Extract the (X, Y) coordinate from the center of the cell holding the provided text.  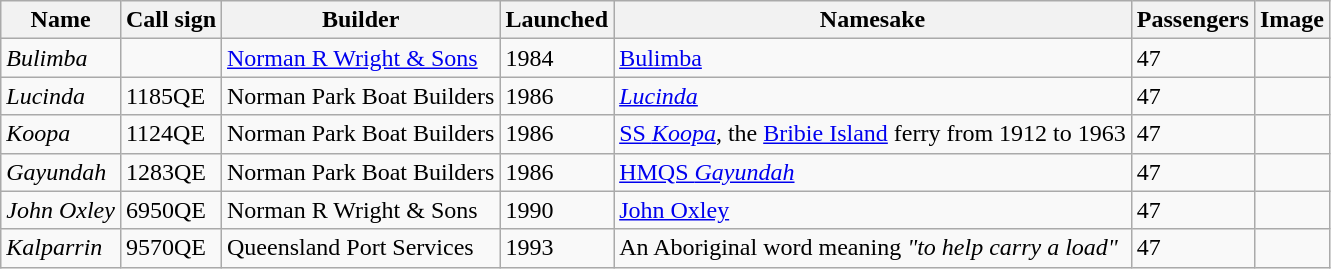
Image (1292, 20)
Kalparrin (61, 248)
HMQS Gayundah (873, 172)
1185QE (170, 96)
Queensland Port Services (361, 248)
An Aboriginal word meaning "to help carry a load" (873, 248)
Call sign (170, 20)
Namesake (873, 20)
Gayundah (61, 172)
1283QE (170, 172)
SS Koopa, the Bribie Island ferry from 1912 to 1963 (873, 134)
9570QE (170, 248)
6950QE (170, 210)
Launched (557, 20)
Passengers (1192, 20)
1984 (557, 58)
Builder (361, 20)
Name (61, 20)
1993 (557, 248)
1990 (557, 210)
1124QE (170, 134)
Koopa (61, 134)
